Return the [X, Y] coordinate for the center point of the cell that contains the specified text.  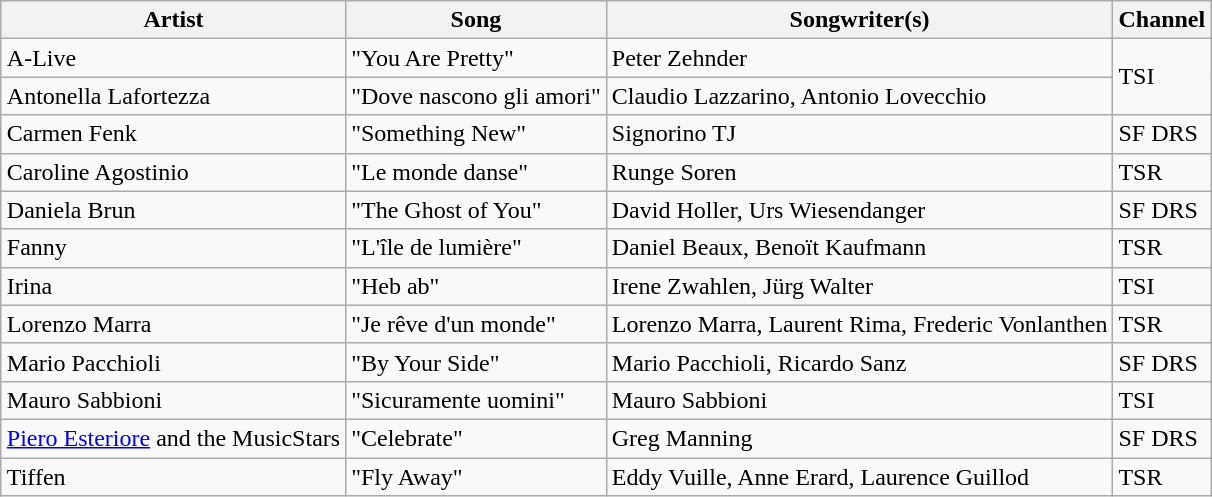
Mario Pacchioli, Ricardo Sanz [860, 362]
Fanny [173, 248]
"L'île de lumière" [476, 248]
Lorenzo Marra [173, 324]
"Fly Away" [476, 477]
Claudio Lazzarino, Antonio Lovecchio [860, 96]
"Dove nascono gli amori" [476, 96]
Daniel Beaux, Benoït Kaufmann [860, 248]
Runge Soren [860, 172]
Mario Pacchioli [173, 362]
"Sicuramente uomini" [476, 400]
Antonella Lafortezza [173, 96]
Lorenzo Marra, Laurent Rima, Frederic Vonlanthen [860, 324]
"By Your Side" [476, 362]
"You Are Pretty" [476, 58]
Artist [173, 20]
Channel [1162, 20]
Daniela Brun [173, 210]
Greg Manning [860, 438]
Irene Zwahlen, Jürg Walter [860, 286]
"Celebrate" [476, 438]
Eddy Vuille, Anne Erard, Laurence Guillod [860, 477]
Irina [173, 286]
"Le monde danse" [476, 172]
David Holler, Urs Wiesendanger [860, 210]
Tiffen [173, 477]
Song [476, 20]
A-Live [173, 58]
Caroline Agostinio [173, 172]
"Something New" [476, 134]
Piero Esteriore and the MusicStars [173, 438]
Peter Zehnder [860, 58]
Songwriter(s) [860, 20]
Signorino TJ [860, 134]
Carmen Fenk [173, 134]
"The Ghost of You" [476, 210]
"Heb ab" [476, 286]
"Je rêve d'un monde" [476, 324]
